Determine the [x, y] coordinate at the center of the cell enclosing the given text.  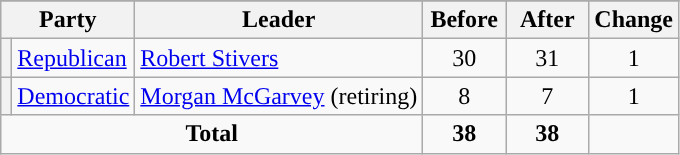
Before [464, 20]
Leader [279, 20]
Democratic [74, 96]
Change [634, 20]
Party [68, 20]
Total [212, 134]
After [548, 20]
7 [548, 96]
Robert Stivers [279, 58]
Republican [74, 58]
8 [464, 96]
Morgan McGarvey (retiring) [279, 96]
31 [548, 58]
30 [464, 58]
